Capture the cell that displays the provided text and extract its [X, Y] central coordinate. 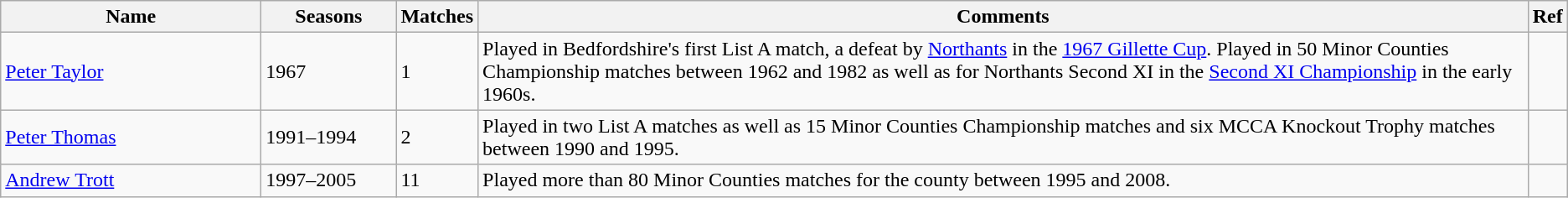
1991–1994 [328, 138]
1 [437, 71]
2 [437, 138]
Name [131, 17]
11 [437, 180]
1997–2005 [328, 180]
Ref [1548, 17]
Played more than 80 Minor Counties matches for the county between 1995 and 2008. [1003, 180]
Matches [437, 17]
Andrew Trott [131, 180]
Seasons [328, 17]
Comments [1003, 17]
Played in two List A matches as well as 15 Minor Counties Championship matches and six MCCA Knockout Trophy matches between 1990 and 1995. [1003, 138]
Peter Thomas [131, 138]
1967 [328, 71]
Peter Taylor [131, 71]
